Locate the cell with the specified text and output its (x, y) center coordinate. 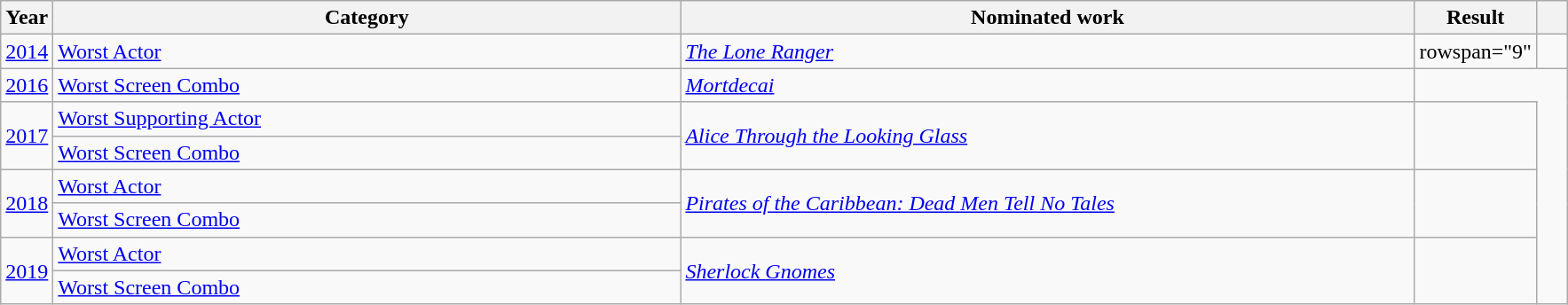
Year (27, 18)
Sherlock Gnomes (1047, 270)
2019 (27, 270)
2017 (27, 136)
2014 (27, 51)
Result (1476, 18)
rowspan="9" (1476, 51)
Nominated work (1047, 18)
Category (367, 18)
The Lone Ranger (1047, 51)
Pirates of the Caribbean: Dead Men Tell No Tales (1047, 203)
Alice Through the Looking Glass (1047, 136)
Mortdecai (1047, 85)
Worst Supporting Actor (367, 119)
2018 (27, 203)
2016 (27, 85)
